Determine the [x, y] coordinate at the center of the cell enclosing the given text.  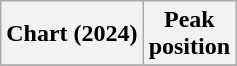
Chart (2024) [72, 34]
Peakposition [189, 34]
